Scan for the cell matching the given text and deliver its [x, y] coordinate at center. 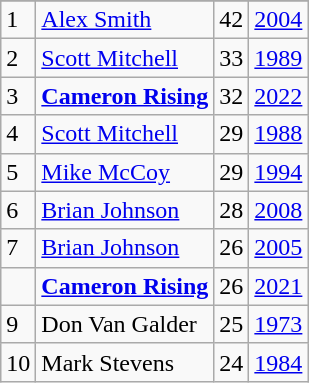
7 [18, 248]
10 [18, 362]
3 [18, 96]
6 [18, 210]
42 [232, 20]
1988 [278, 134]
1994 [278, 172]
1984 [278, 362]
4 [18, 134]
28 [232, 210]
Alex Smith [125, 20]
Mike McCoy [125, 172]
24 [232, 362]
5 [18, 172]
2005 [278, 248]
2021 [278, 286]
Mark Stevens [125, 362]
1989 [278, 58]
1 [18, 20]
32 [232, 96]
2008 [278, 210]
25 [232, 324]
9 [18, 324]
33 [232, 58]
2004 [278, 20]
2 [18, 58]
2022 [278, 96]
1973 [278, 324]
Don Van Galder [125, 324]
